Return the [X, Y] coordinate for the center point of the cell that contains the specified text.  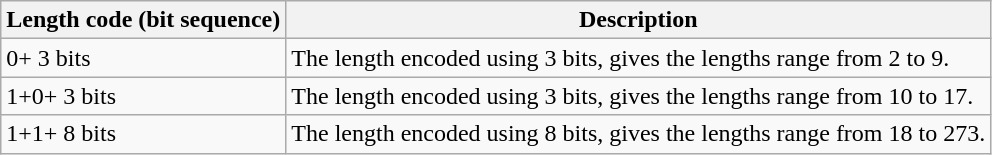
0+ 3 bits [144, 58]
1+0+ 3 bits [144, 96]
1+1+ 8 bits [144, 134]
The length encoded using 3 bits, gives the lengths range from 10 to 17. [638, 96]
Length code (bit sequence) [144, 20]
Description [638, 20]
The length encoded using 8 bits, gives the lengths range from 18 to 273. [638, 134]
The length encoded using 3 bits, gives the lengths range from 2 to 9. [638, 58]
